Return the [X, Y] coordinate for the center point of the cell that contains the specified text.  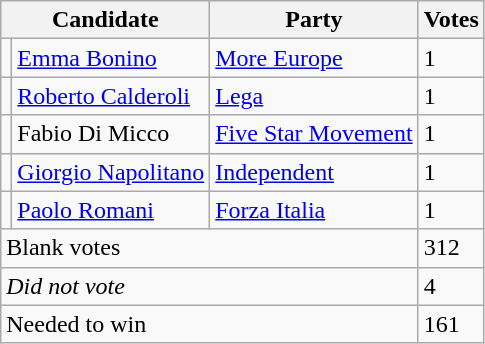
4 [451, 286]
Votes [451, 20]
Forza Italia [314, 210]
Party [314, 20]
Did not vote [210, 286]
Fabio Di Micco [111, 134]
Paolo Romani [111, 210]
Emma Bonino [111, 58]
Roberto Calderoli [111, 96]
Candidate [106, 20]
Blank votes [210, 248]
312 [451, 248]
Independent [314, 172]
More Europe [314, 58]
Giorgio Napolitano [111, 172]
Lega [314, 96]
161 [451, 324]
Needed to win [210, 324]
Five Star Movement [314, 134]
